Capture the cell that displays the provided text and extract its [X, Y] central coordinate. 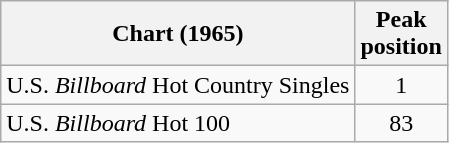
83 [401, 123]
U.S. Billboard Hot Country Singles [178, 85]
Peakposition [401, 34]
1 [401, 85]
U.S. Billboard Hot 100 [178, 123]
Chart (1965) [178, 34]
